Return (x, y) of the center of cell containing provided text 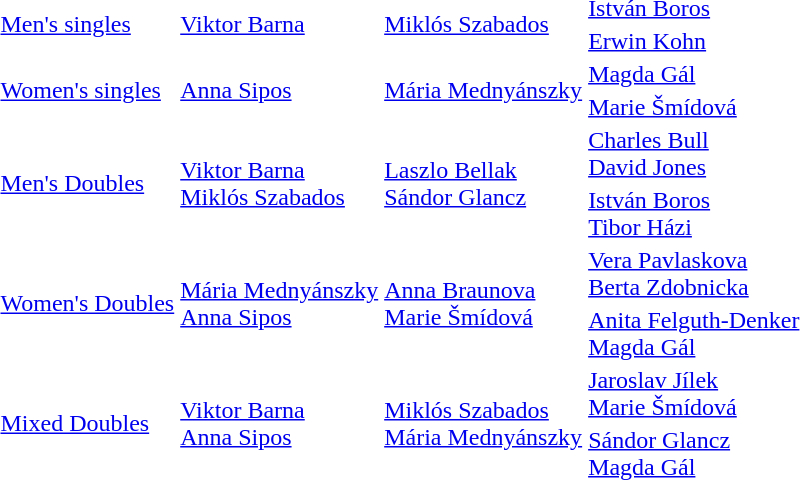
Viktor Barna Miklós Szabados (280, 184)
Mária Mednyánszky (484, 90)
Anna Sipos (280, 90)
Laszlo Bellak Sándor Glancz (484, 184)
Anna Braunova Marie Šmídová (484, 304)
Mária Mednyánszky Anna Sipos (280, 304)
